Provide the [X, Y] coordinate of the cell's center where the given text is located.  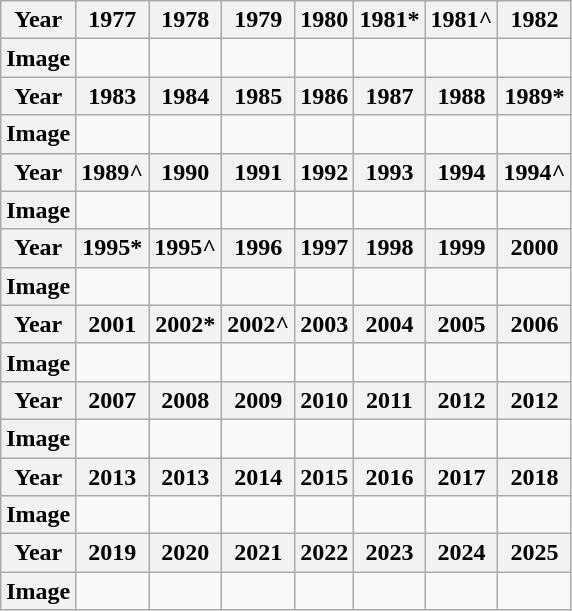
1991 [258, 172]
2014 [258, 477]
1994 [462, 172]
2007 [112, 400]
2022 [324, 553]
1995^ [186, 248]
1977 [112, 20]
1995* [112, 248]
1992 [324, 172]
1987 [390, 96]
2019 [112, 553]
1988 [462, 96]
2002* [186, 324]
2009 [258, 400]
1986 [324, 96]
1989^ [112, 172]
1979 [258, 20]
2021 [258, 553]
2015 [324, 477]
1996 [258, 248]
1997 [324, 248]
2005 [462, 324]
2006 [534, 324]
1993 [390, 172]
2025 [534, 553]
1999 [462, 248]
2004 [390, 324]
1998 [390, 248]
1984 [186, 96]
1980 [324, 20]
2000 [534, 248]
1981* [390, 20]
1989* [534, 96]
2010 [324, 400]
1983 [112, 96]
2016 [390, 477]
2008 [186, 400]
2018 [534, 477]
2017 [462, 477]
1985 [258, 96]
1990 [186, 172]
2011 [390, 400]
2003 [324, 324]
2024 [462, 553]
2001 [112, 324]
1982 [534, 20]
2023 [390, 553]
2002^ [258, 324]
1981^ [462, 20]
1978 [186, 20]
2020 [186, 553]
1994^ [534, 172]
